Search for the cell housing the specified text and yield its (X, Y) center coordinate. 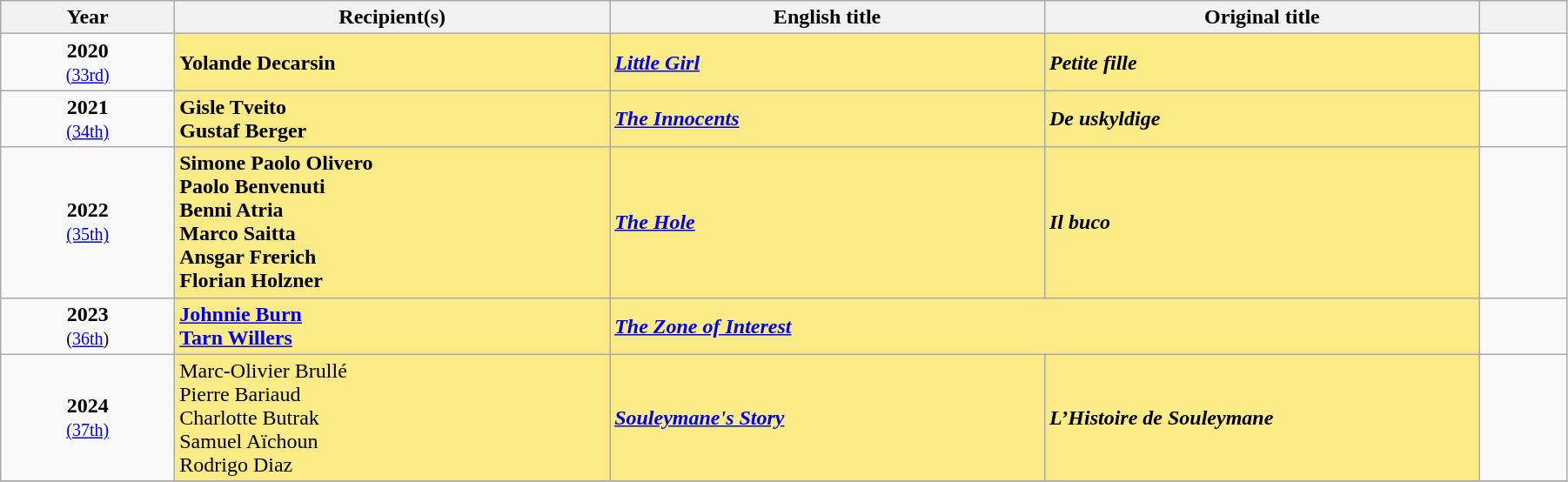
The Innocents (828, 118)
Il buco (1262, 223)
Petite fille (1262, 63)
De uskyldige (1262, 118)
L’Histoire de Souleymane (1262, 418)
Souleymane's Story (828, 418)
2023(36th) (88, 325)
Original title (1262, 17)
Gisle Tveito Gustaf Berger (392, 118)
Yolande Decarsin (392, 63)
Simone Paolo Olivero Paolo Benvenuti Benni Atria Marco Saitta Ansgar Frerich Florian Holzner (392, 223)
Year (88, 17)
Marc-Olivier Brullé Pierre Bariaud Charlotte Butrak Samuel Aïchoun Rodrigo Diaz (392, 418)
Johnnie Burn Tarn Willers (392, 325)
2021(34th) (88, 118)
The Zone of Interest (1045, 325)
Little Girl (828, 63)
Recipient(s) (392, 17)
2020(33rd) (88, 63)
English title (828, 17)
2024(37th) (88, 418)
The Hole (828, 223)
2022(35th) (88, 223)
